Extract the (x, y) coordinate from the center of the cell holding the provided text.  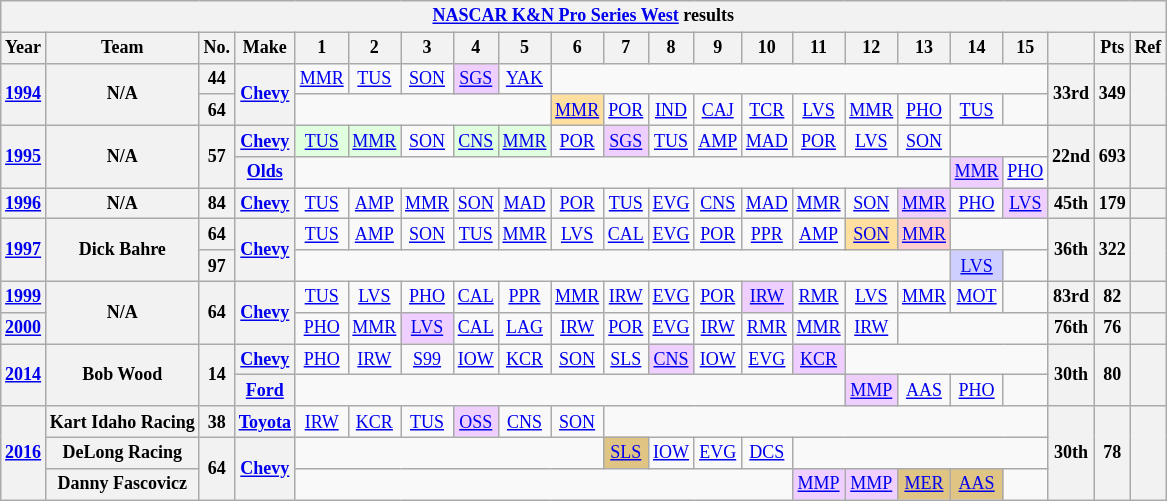
15 (1026, 48)
Kart Idaho Racing (122, 422)
13 (924, 48)
Toyota (264, 422)
11 (818, 48)
OSS (476, 422)
Make (264, 48)
1994 (24, 94)
1999 (24, 296)
Ref (1148, 48)
Danny Fascovicz (122, 484)
Dick Bahre (122, 250)
44 (216, 78)
78 (1112, 453)
LAG (524, 328)
3 (428, 48)
2 (374, 48)
5 (524, 48)
76 (1112, 328)
97 (216, 266)
1995 (24, 156)
693 (1112, 156)
7 (626, 48)
IND (671, 110)
80 (1112, 375)
Pts (1112, 48)
YAK (524, 78)
S99 (428, 360)
DCS (768, 452)
Bob Wood (122, 375)
322 (1112, 250)
84 (216, 204)
Year (24, 48)
Team (122, 48)
10 (768, 48)
MOT (976, 296)
2014 (24, 375)
349 (1112, 94)
36th (1072, 250)
1 (322, 48)
57 (216, 156)
82 (1112, 296)
Olds (264, 172)
4 (476, 48)
No. (216, 48)
38 (216, 422)
MER (924, 484)
NASCAR K&N Pro Series West results (584, 16)
1997 (24, 250)
6 (578, 48)
8 (671, 48)
76th (1072, 328)
Ford (264, 390)
DeLong Racing (122, 452)
45th (1072, 204)
9 (718, 48)
179 (1112, 204)
TCR (768, 110)
83rd (1072, 296)
2016 (24, 453)
CAJ (718, 110)
2000 (24, 328)
12 (872, 48)
1996 (24, 204)
33rd (1072, 94)
22nd (1072, 156)
